Locate the cell with the specified text and output its [X, Y] center coordinate. 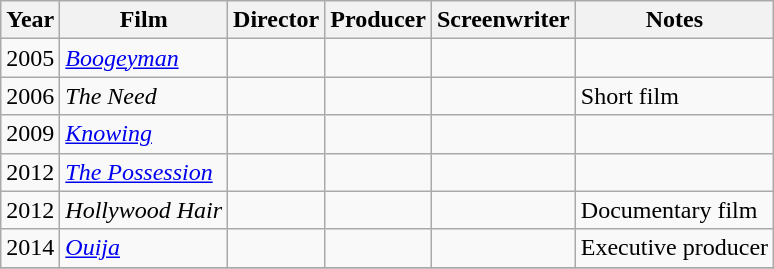
2006 [30, 96]
Short film [674, 96]
The Possession [144, 172]
Notes [674, 20]
Screenwriter [503, 20]
2009 [30, 134]
Hollywood Hair [144, 210]
Boogeyman [144, 58]
2005 [30, 58]
Producer [378, 20]
The Need [144, 96]
Documentary film [674, 210]
Executive producer [674, 248]
2014 [30, 248]
Knowing [144, 134]
Director [276, 20]
Film [144, 20]
Year [30, 20]
Ouija [144, 248]
